For the text-containing cell, return its midpoint in (x, y) coordinate format. 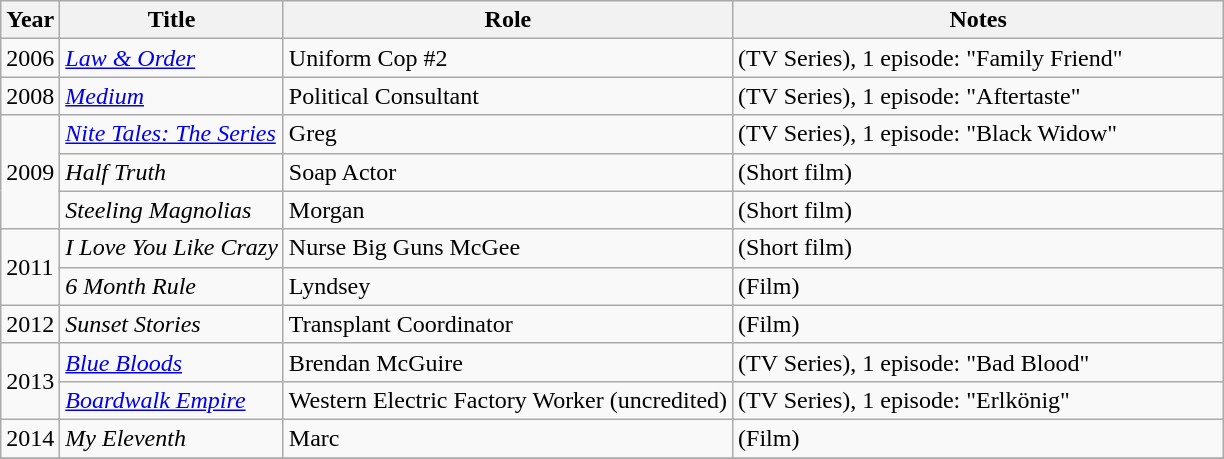
Nite Tales: The Series (172, 134)
2008 (30, 96)
2011 (30, 267)
Boardwalk Empire (172, 400)
2006 (30, 58)
(TV Series), 1 episode: "Black Widow" (978, 134)
Uniform Cop #2 (508, 58)
Notes (978, 20)
Law & Order (172, 58)
Title (172, 20)
Steeling Magnolias (172, 210)
Morgan (508, 210)
Nurse Big Guns McGee (508, 248)
(TV Series), 1 episode: "Aftertaste" (978, 96)
My Eleventh (172, 438)
Brendan McGuire (508, 362)
2014 (30, 438)
Year (30, 20)
(TV Series), 1 episode: "Erlkönig" (978, 400)
(TV Series), 1 episode: "Bad Blood" (978, 362)
Greg (508, 134)
Soap Actor (508, 172)
Half Truth (172, 172)
6 Month Rule (172, 286)
Marc (508, 438)
Blue Bloods (172, 362)
2009 (30, 172)
Lyndsey (508, 286)
2012 (30, 324)
Transplant Coordinator (508, 324)
Sunset Stories (172, 324)
Western Electric Factory Worker (uncredited) (508, 400)
(TV Series), 1 episode: "Family Friend" (978, 58)
Role (508, 20)
Medium (172, 96)
2013 (30, 381)
I Love You Like Crazy (172, 248)
Political Consultant (508, 96)
